Provide the [x, y] coordinate of the cell's center where the given text is located.  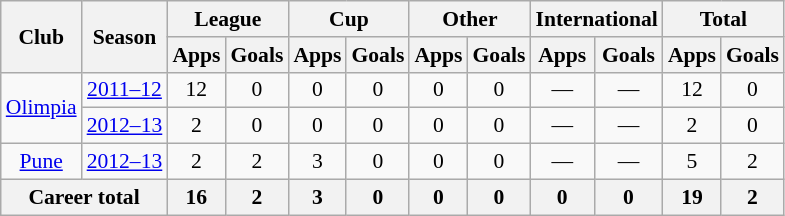
Cup [348, 19]
Other [470, 19]
5 [692, 162]
16 [196, 197]
Pune [42, 162]
League [228, 19]
International [596, 19]
Olimpia [42, 108]
Career total [84, 197]
2011–12 [125, 90]
Season [125, 36]
19 [692, 197]
Total [724, 19]
Club [42, 36]
